Provide the (x, y) coordinate of the cell's center where the given text is located.  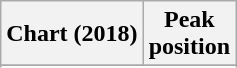
Peakposition (189, 34)
Chart (2018) (72, 34)
